Extract the (X, Y) coordinate from the center of the cell holding the provided text.  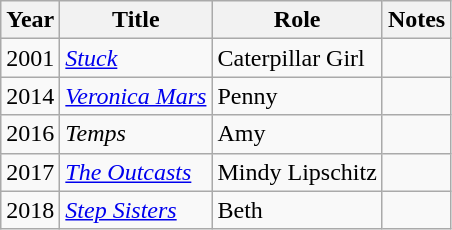
Mindy Lipschitz (297, 172)
Temps (136, 134)
Title (136, 20)
Caterpillar Girl (297, 58)
Beth (297, 210)
2018 (30, 210)
Stuck (136, 58)
2016 (30, 134)
Penny (297, 96)
Notes (416, 20)
Role (297, 20)
Veronica Mars (136, 96)
2014 (30, 96)
Step Sisters (136, 210)
2017 (30, 172)
The Outcasts (136, 172)
2001 (30, 58)
Year (30, 20)
Amy (297, 134)
